Find where the given text appears and provide that cell's center as [x, y] coordinate. 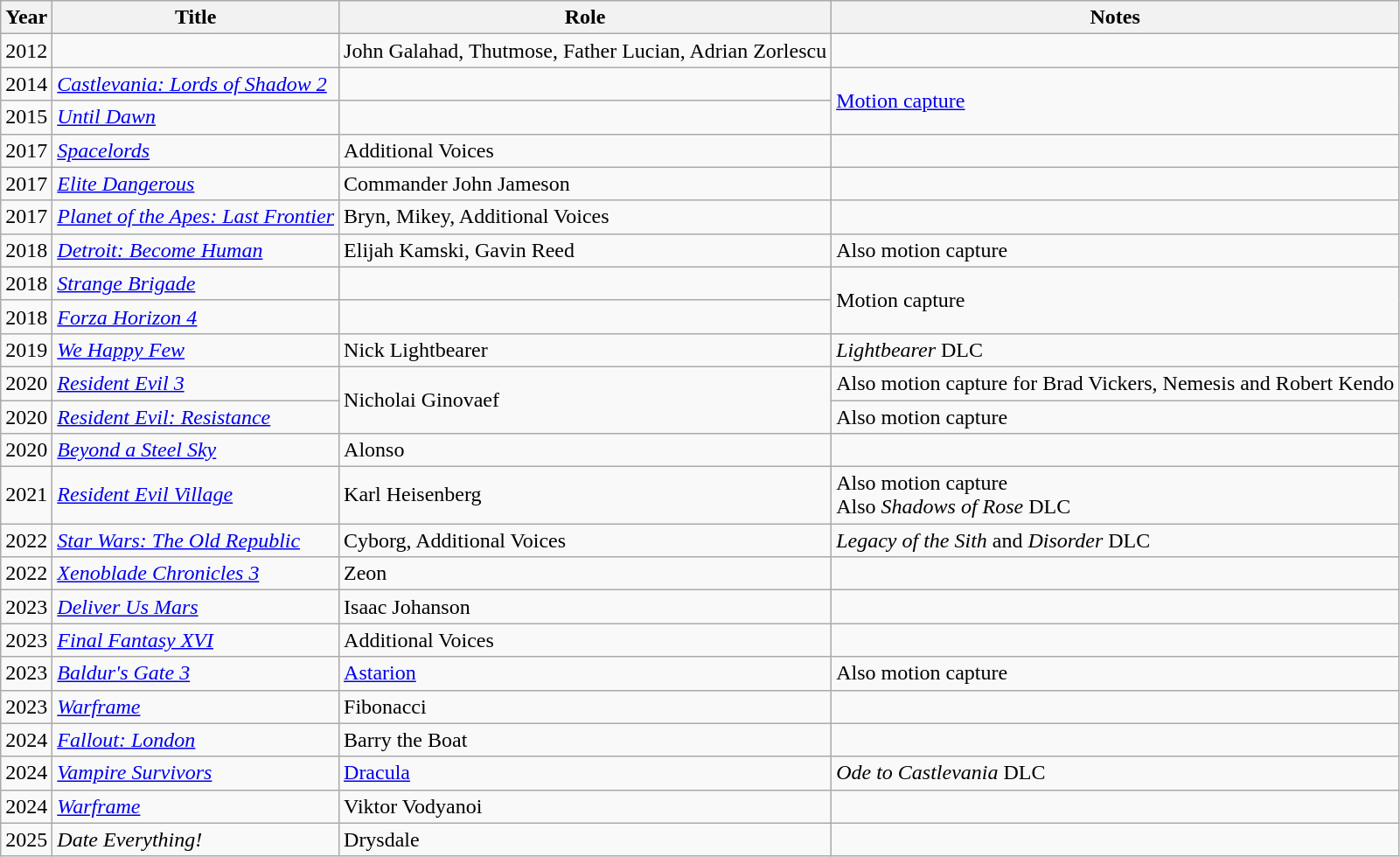
2021 [26, 495]
Alonso [586, 450]
Drysdale [586, 840]
Resident Evil: Resistance [196, 417]
Lightbearer DLC [1116, 350]
Deliver Us Mars [196, 607]
2014 [26, 84]
Resident Evil 3 [196, 383]
Astarion [586, 673]
Commander John Jameson [586, 184]
Planet of the Apes: Last Frontier [196, 217]
Dracula [586, 773]
We Happy Few [196, 350]
Spacelords [196, 150]
Elijah Kamski, Gavin Reed [586, 250]
Notes [1116, 17]
Barry the Boat [586, 740]
Legacy of the Sith and Disorder DLC [1116, 540]
2025 [26, 840]
Ode to Castlevania DLC [1116, 773]
Final Fantasy XVI [196, 640]
Elite Dangerous [196, 184]
Xenoblade Chronicles 3 [196, 574]
Viktor Vodyanoi [586, 806]
Karl Heisenberg [586, 495]
Year [26, 17]
Beyond a Steel Sky [196, 450]
Baldur's Gate 3 [196, 673]
Zeon [586, 574]
Title [196, 17]
Strange Brigade [196, 283]
Date Everything! [196, 840]
Castlevania: Lords of Shadow 2 [196, 84]
Role [586, 17]
Until Dawn [196, 117]
Star Wars: The Old Republic [196, 540]
Bryn, Mikey, Additional Voices [586, 217]
Cyborg, Additional Voices [586, 540]
Nick Lightbearer [586, 350]
Also motion captureAlso Shadows of Rose DLC [1116, 495]
Forza Horizon 4 [196, 317]
Detroit: Become Human [196, 250]
Fibonacci [586, 707]
2019 [26, 350]
2015 [26, 117]
Also motion capture for Brad Vickers, Nemesis and Robert Kendo [1116, 383]
Isaac Johanson [586, 607]
Vampire Survivors [196, 773]
2012 [26, 51]
Resident Evil Village [196, 495]
Nicholai Ginovaef [586, 400]
John Galahad, Thutmose, Father Lucian, Adrian Zorlescu [586, 51]
Fallout: London [196, 740]
